Detect which cell encompasses the target text, then output its [x, y] center coordinate. 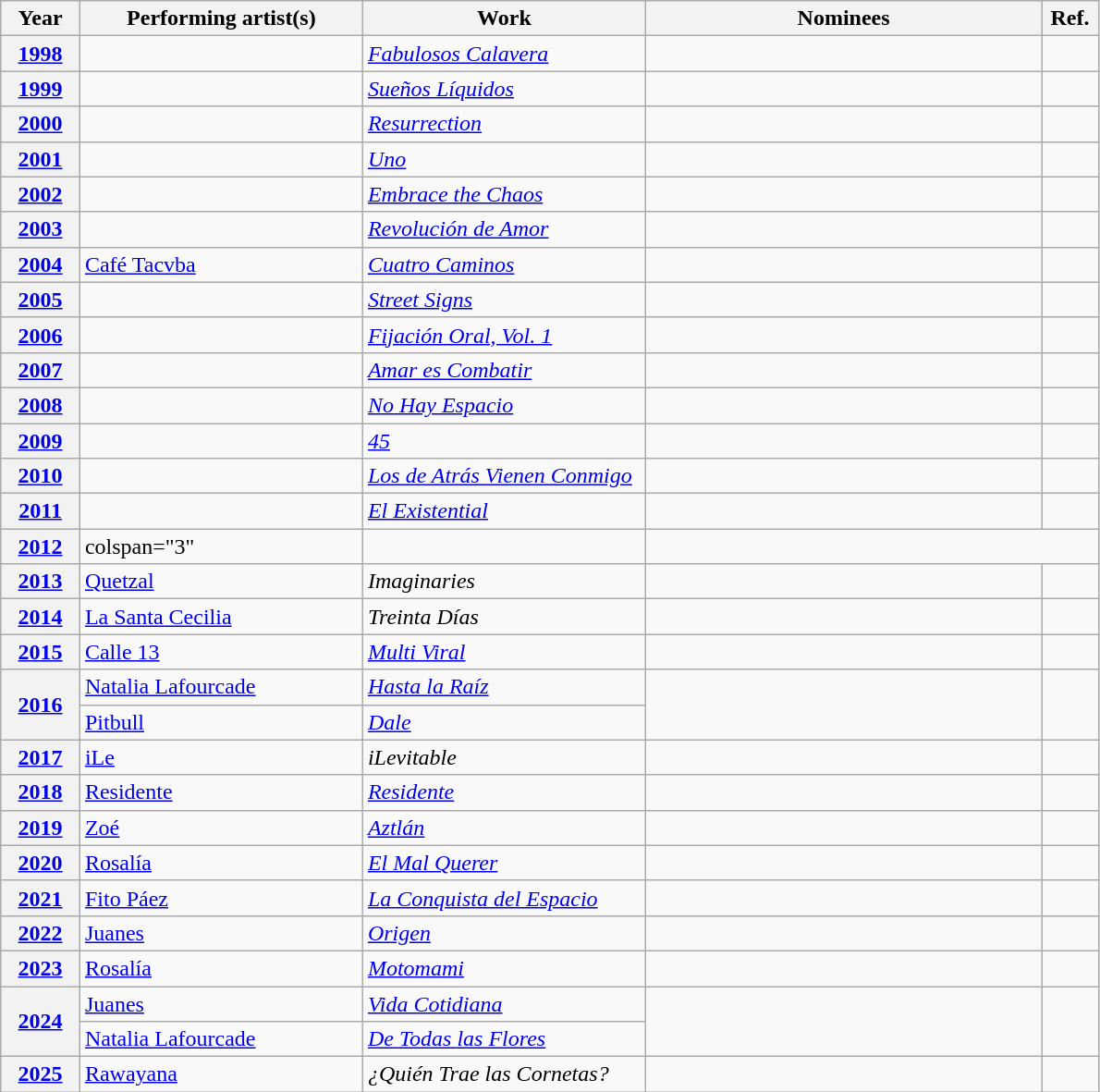
2009 [41, 441]
Fabulosos Calavera [504, 54]
Performing artist(s) [221, 18]
2007 [41, 370]
Year [41, 18]
El Existential [504, 511]
Zoé [221, 828]
iLevitable [504, 757]
colspan="3" [221, 546]
Vida Cotidiana [504, 1003]
La Santa Cecilia [221, 617]
Revolución de Amor [504, 229]
2023 [41, 968]
1998 [41, 54]
Fijación Oral, Vol. 1 [504, 335]
2015 [41, 652]
2021 [41, 898]
2025 [41, 1074]
Pitbull [221, 722]
Work [504, 18]
2022 [41, 933]
¿Quién Trae las Cornetas? [504, 1074]
Multi Viral [504, 652]
45 [504, 441]
Street Signs [504, 300]
Nominees [843, 18]
No Hay Espacio [504, 405]
Hasta la Raíz [504, 687]
2004 [41, 264]
Motomami [504, 968]
2001 [41, 159]
Uno [504, 159]
2018 [41, 792]
2024 [41, 1021]
Resurrection [504, 124]
Café Tacvba [221, 264]
2002 [41, 194]
2006 [41, 335]
2010 [41, 476]
1999 [41, 89]
Quetzal [221, 582]
Imaginaries [504, 582]
Amar es Combatir [504, 370]
Cuatro Caminos [504, 264]
2008 [41, 405]
2014 [41, 617]
Sueños Líquidos [504, 89]
Los de Atrás Vienen Conmigo [504, 476]
Rawayana [221, 1074]
2020 [41, 863]
2012 [41, 546]
Embrace the Chaos [504, 194]
Dale [504, 722]
De Todas las Flores [504, 1039]
iLe [221, 757]
2016 [41, 705]
La Conquista del Espacio [504, 898]
Aztlán [504, 828]
2013 [41, 582]
Origen [504, 933]
2003 [41, 229]
2005 [41, 300]
2000 [41, 124]
2011 [41, 511]
Ref. [1070, 18]
Treinta Días [504, 617]
2019 [41, 828]
2017 [41, 757]
El Mal Querer [504, 863]
Fito Páez [221, 898]
Calle 13 [221, 652]
